Capture the cell that displays the provided text and extract its [X, Y] central coordinate. 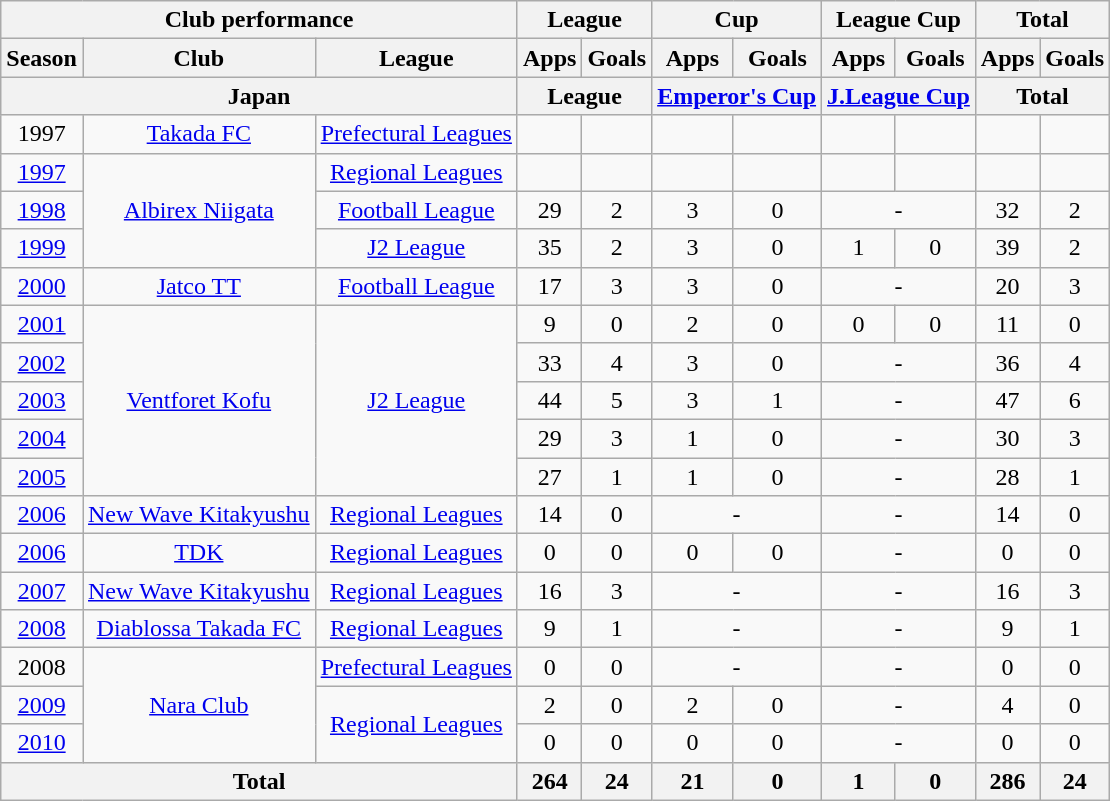
2005 [42, 477]
2001 [42, 324]
36 [1007, 362]
47 [1007, 400]
20 [1007, 286]
1998 [42, 210]
5 [617, 400]
Season [42, 58]
Cup [737, 20]
Club performance [260, 20]
Takada FC [198, 134]
21 [693, 781]
30 [1007, 438]
Diablossa Takada FC [198, 629]
264 [549, 781]
Emperor's Cup [737, 96]
11 [1007, 324]
2004 [42, 438]
44 [549, 400]
2007 [42, 591]
TDK [198, 553]
27 [549, 477]
Albirex Niigata [198, 210]
286 [1007, 781]
39 [1007, 248]
33 [549, 362]
28 [1007, 477]
2000 [42, 286]
32 [1007, 210]
1999 [42, 248]
2009 [42, 705]
League Cup [899, 20]
Japan [260, 96]
Club [198, 58]
J.League Cup [899, 96]
2010 [42, 743]
Nara Club [198, 705]
Jatco TT [198, 286]
Ventforet Kofu [198, 400]
6 [1075, 400]
2002 [42, 362]
35 [549, 248]
2003 [42, 400]
17 [549, 286]
